Scan for the cell matching the given text and deliver its [X, Y] coordinate at center. 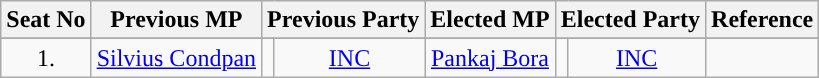
1. [46, 58]
Pankaj Bora [490, 58]
Elected Party [630, 20]
Reference [762, 20]
Elected MP [490, 20]
Previous MP [176, 20]
Seat No [46, 20]
Previous Party [344, 20]
Silvius Condpan [176, 58]
